Pinpoint the cell where the given text exists, returning its (X, Y) midpoint coordinate. 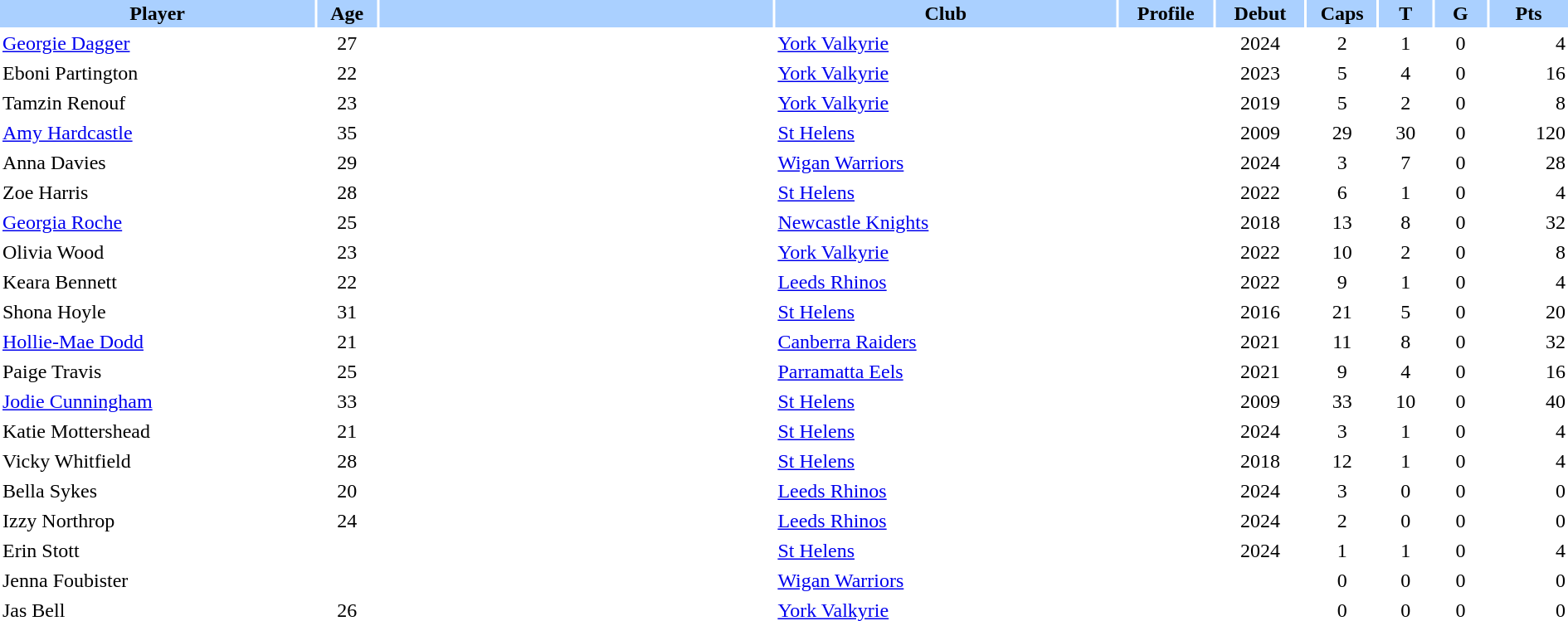
Jenna Foubister (158, 580)
Zoe Harris (158, 192)
7 (1405, 163)
6 (1342, 192)
Georgia Roche (158, 222)
Profile (1166, 13)
24 (347, 521)
Bella Sykes (158, 491)
40 (1528, 401)
Parramatta Eels (946, 371)
Tamzin Renouf (158, 103)
Eboni Partington (158, 73)
2019 (1260, 103)
Debut (1260, 13)
Olivia Wood (158, 252)
11 (1342, 342)
G (1460, 13)
2016 (1260, 312)
2023 (1260, 73)
Hollie-Mae Dodd (158, 342)
12 (1342, 461)
13 (1342, 222)
Canberra Raiders (946, 342)
Izzy Northrop (158, 521)
27 (347, 43)
Erin Stott (158, 551)
Vicky Whitfield (158, 461)
120 (1528, 133)
30 (1405, 133)
Pts (1528, 13)
Jodie Cunningham (158, 401)
Amy Hardcastle (158, 133)
Shona Hoyle (158, 312)
Player (158, 13)
T (1405, 13)
Club (946, 13)
Georgie Dagger (158, 43)
Keara Bennett (158, 282)
Katie Mottershead (158, 431)
Paige Travis (158, 371)
Anna Davies (158, 163)
35 (347, 133)
31 (347, 312)
Caps (1342, 13)
Age (347, 13)
Newcastle Knights (946, 222)
